Search for the cell housing the specified text and yield its (x, y) center coordinate. 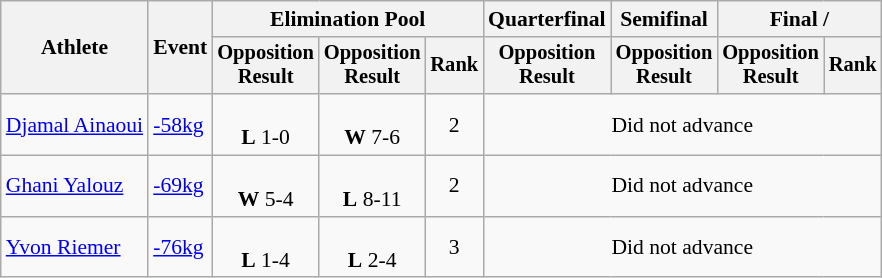
L 8-11 (372, 186)
L 2-4 (372, 248)
W 7-6 (372, 124)
Yvon Riemer (74, 248)
-76kg (180, 248)
Quarterfinal (547, 19)
Djamal Ainaoui (74, 124)
-58kg (180, 124)
Event (180, 48)
W 5-4 (266, 186)
Final / (799, 19)
Semifinal (664, 19)
Elimination Pool (348, 19)
Ghani Yalouz (74, 186)
L 1-0 (266, 124)
-69kg (180, 186)
Athlete (74, 48)
L 1-4 (266, 248)
3 (454, 248)
